Pinpoint the cell where the given text exists, returning its [x, y] midpoint coordinate. 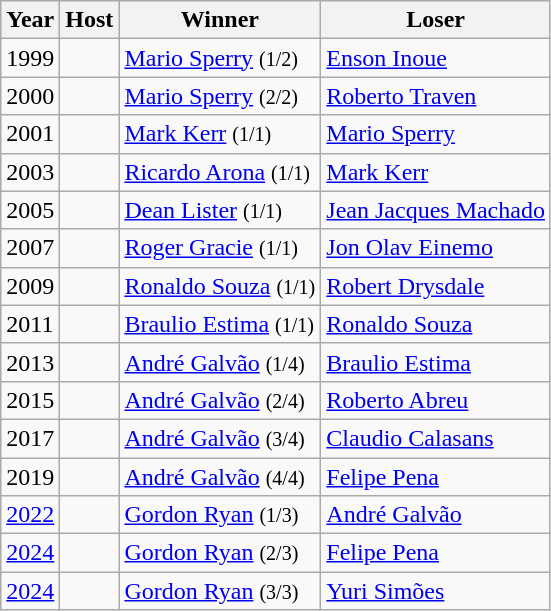
Mark Kerr [436, 172]
Braulio Estima (1/1) [220, 324]
2003 [30, 172]
Ronaldo Souza (1/1) [220, 286]
Ronaldo Souza [436, 324]
André Galvão [436, 515]
Mario Sperry [436, 134]
André Galvão (1/4) [220, 362]
Braulio Estima [436, 362]
2005 [30, 210]
Gordon Ryan (2/3) [220, 553]
Claudio Calasans [436, 438]
2011 [30, 324]
Host [90, 20]
2007 [30, 248]
Jean Jacques Machado [436, 210]
André Galvão (4/4) [220, 477]
Mario Sperry (2/2) [220, 96]
Mario Sperry (1/2) [220, 58]
Enson Inoue [436, 58]
2019 [30, 477]
André Galvão (2/4) [220, 400]
Gordon Ryan (1/3) [220, 515]
2022 [30, 515]
Dean Lister (1/1) [220, 210]
2017 [30, 438]
Winner [220, 20]
Roger Gracie (1/1) [220, 248]
Roberto Traven [436, 96]
Ricardo Arona (1/1) [220, 172]
Year [30, 20]
Jon Olav Einemo [436, 248]
2009 [30, 286]
Loser [436, 20]
Roberto Abreu [436, 400]
2000 [30, 96]
2001 [30, 134]
André Galvão (3/4) [220, 438]
Mark Kerr (1/1) [220, 134]
Robert Drysdale [436, 286]
2013 [30, 362]
Gordon Ryan (3/3) [220, 591]
1999 [30, 58]
Yuri Simões [436, 591]
2015 [30, 400]
